Provide the [x, y] coordinate of the cell's center where the given text is located.  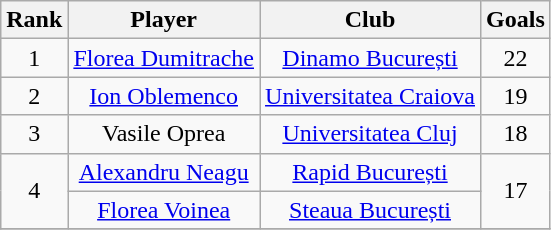
Universitatea Craiova [370, 96]
Player [164, 20]
18 [516, 134]
Goals [516, 20]
Rank [34, 20]
Florea Dumitrache [164, 58]
Dinamo București [370, 58]
2 [34, 96]
4 [34, 191]
Universitatea Cluj [370, 134]
Alexandru Neagu [164, 172]
Florea Voinea [164, 210]
Ion Oblemenco [164, 96]
3 [34, 134]
Steaua București [370, 210]
22 [516, 58]
19 [516, 96]
17 [516, 191]
Vasile Oprea [164, 134]
1 [34, 58]
Rapid București [370, 172]
Club [370, 20]
